Find where the given text appears and provide that cell's center as [X, Y] coordinate. 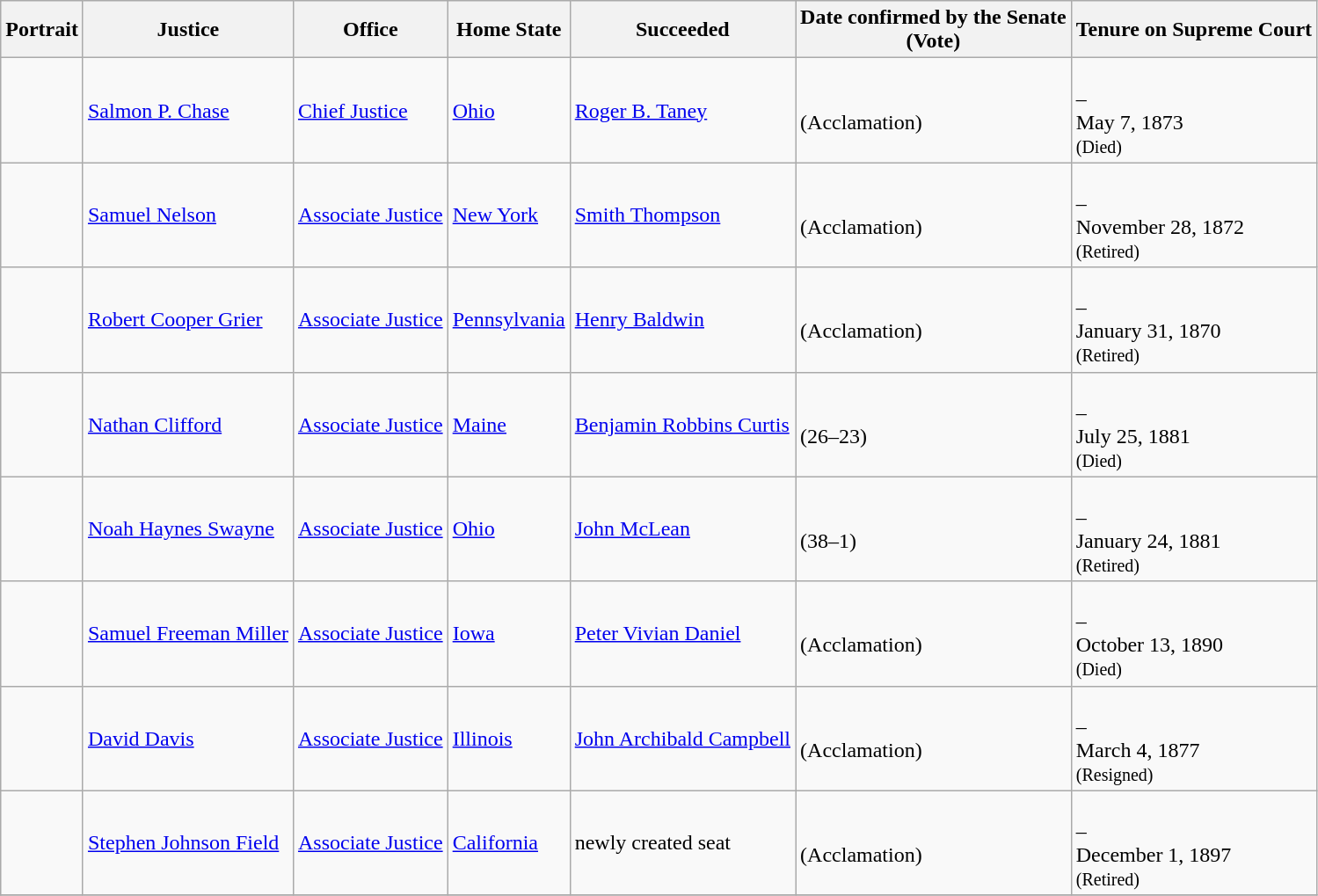
Nathan Clifford [188, 424]
Salmon P. Chase [188, 111]
Samuel Nelson [188, 215]
John McLean [682, 529]
Henry Baldwin [682, 320]
Benjamin Robbins Curtis [682, 424]
–October 13, 1890(Died) [1194, 633]
–December 1, 1897(Retired) [1194, 842]
Robert Cooper Grier [188, 320]
–January 24, 1881(Retired) [1194, 529]
Stephen Johnson Field [188, 842]
Maine [508, 424]
Illinois [508, 739]
Peter Vivian Daniel [682, 633]
newly created seat [682, 842]
–May 7, 1873(Died) [1194, 111]
Office [370, 30]
–July 25, 1881(Died) [1194, 424]
John Archibald Campbell [682, 739]
–January 31, 1870(Retired) [1194, 320]
Succeeded [682, 30]
Home State [508, 30]
Chief Justice [370, 111]
Roger B. Taney [682, 111]
New York [508, 215]
(38–1) [934, 529]
–March 4, 1877(Resigned) [1194, 739]
Smith Thompson [682, 215]
Iowa [508, 633]
–November 28, 1872(Retired) [1194, 215]
(26–23) [934, 424]
Date confirmed by the Senate(Vote) [934, 30]
Samuel Freeman Miller [188, 633]
Noah Haynes Swayne [188, 529]
David Davis [188, 739]
Portrait [42, 30]
Tenure on Supreme Court [1194, 30]
Pennsylvania [508, 320]
Justice [188, 30]
California [508, 842]
